From the cell containing the given text, extract its center point as (x, y) coordinate. 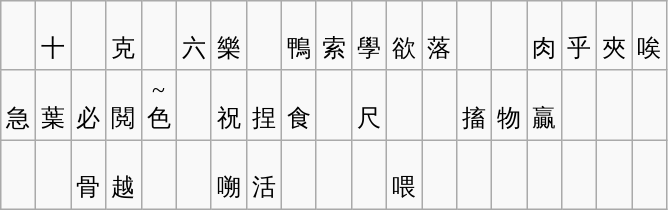
閲 (124, 105)
學 (368, 36)
祝 (228, 105)
落 (440, 36)
葉 (54, 105)
喂 (404, 175)
唉 (650, 36)
活 (264, 175)
索 (334, 36)
六 (194, 36)
越 (124, 175)
十 (54, 36)
急 (18, 105)
克 (124, 36)
必 (88, 105)
鴨 (298, 36)
欲 (404, 36)
捏 (264, 105)
肉 (544, 36)
尺 (368, 105)
食 (298, 105)
夾 (614, 36)
樂 (228, 36)
乎 (580, 36)
嗍 (228, 175)
搐 (474, 105)
贏 (544, 105)
物 (510, 105)
~色 (158, 105)
骨 (88, 175)
